Scan for the cell matching the given text and deliver its (X, Y) coordinate at center. 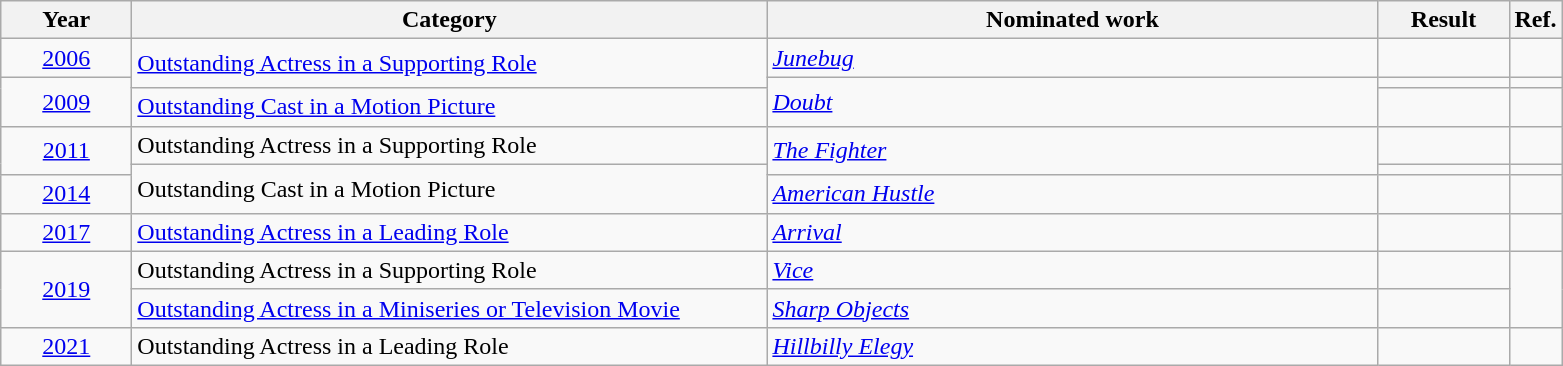
Outstanding Actress in a Miniseries or Television Movie (450, 308)
Year (66, 20)
Category (450, 20)
Hillbilly Elegy (1072, 346)
2009 (66, 102)
Nominated work (1072, 20)
Arrival (1072, 232)
2011 (66, 150)
Junebug (1072, 58)
Result (1444, 20)
Vice (1072, 270)
American Hustle (1072, 194)
2014 (66, 194)
Ref. (1536, 20)
2017 (66, 232)
Doubt (1072, 102)
The Fighter (1072, 150)
Sharp Objects (1072, 308)
2019 (66, 289)
2006 (66, 58)
2021 (66, 346)
